From the cell containing the given text, extract its center point as (X, Y) coordinate. 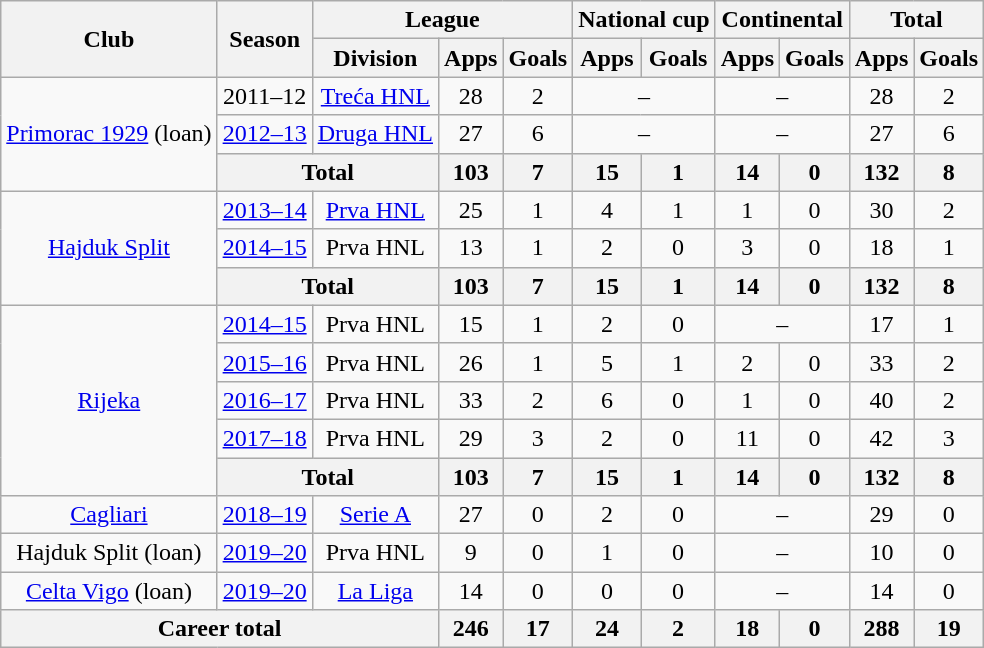
2011–12 (264, 96)
2018–19 (264, 515)
25 (471, 210)
Primorac 1929 (loan) (109, 134)
Season (264, 39)
Treća HNL (375, 96)
13 (471, 248)
19 (949, 629)
30 (881, 210)
4 (607, 210)
26 (471, 362)
National cup (644, 20)
Hajduk Split (loan) (109, 553)
Hajduk Split (109, 248)
5 (607, 362)
Club (109, 39)
11 (747, 438)
Rijeka (109, 400)
288 (881, 629)
Career total (220, 629)
Cagliari (109, 515)
Druga HNL (375, 134)
2017–18 (264, 438)
246 (471, 629)
42 (881, 438)
Celta Vigo (loan) (109, 591)
10 (881, 553)
Serie A (375, 515)
Continental (782, 20)
9 (471, 553)
Division (375, 58)
2013–14 (264, 210)
2016–17 (264, 400)
2012–13 (264, 134)
League (442, 20)
24 (607, 629)
40 (881, 400)
2015–16 (264, 362)
La Liga (375, 591)
